Locate the cell with the specified text and output its (x, y) center coordinate. 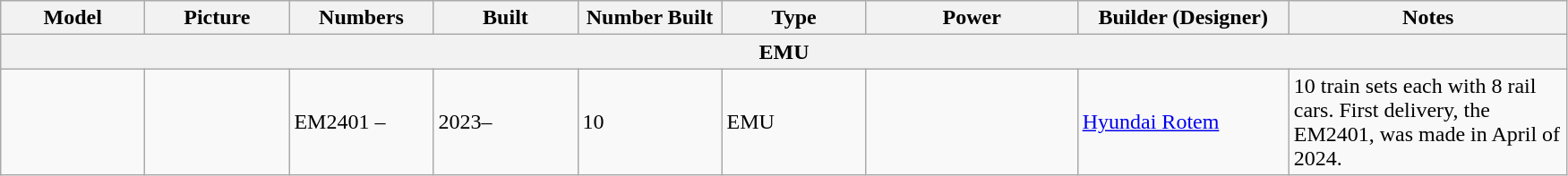
Hyundai Rotem (1183, 122)
Builder (Designer) (1183, 18)
EM2401 – (362, 122)
Built (505, 18)
10 train sets each with 8 rail cars. First delivery, the EM2401, was made in April of 2024. (1427, 122)
2023– (505, 122)
Type (793, 18)
Picture (217, 18)
Number Built (650, 18)
Notes (1427, 18)
Power (972, 18)
Model (73, 18)
10 (650, 122)
Numbers (362, 18)
